Extract the (X, Y) coordinate from the center of the cell holding the provided text.  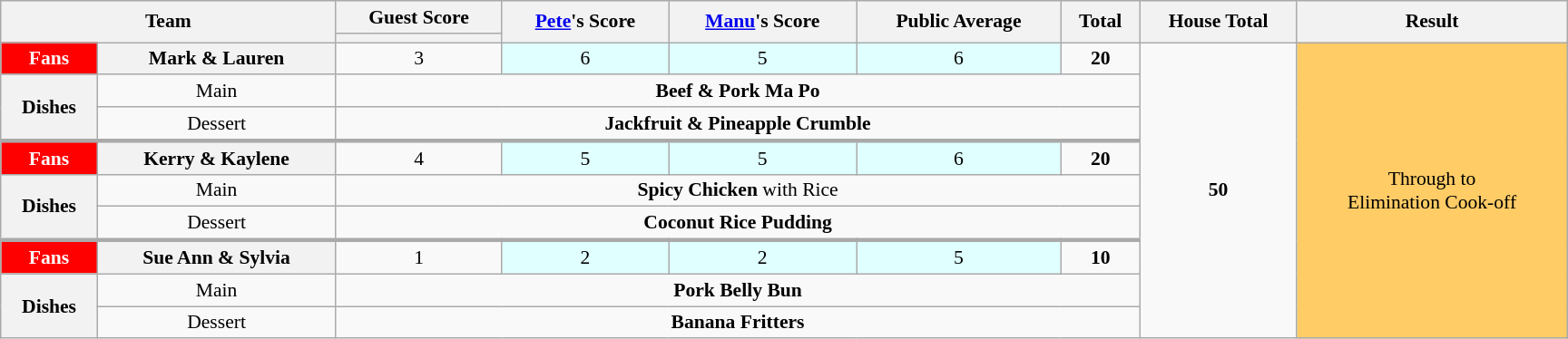
Banana Fritters (738, 323)
Pork Belly Bun (738, 290)
Jackfruit & Pineapple Crumble (738, 123)
Public Average (958, 22)
Beef & Pork Ma Po (738, 92)
4 (419, 158)
Sue Ann & Sylvia (216, 257)
Result (1432, 22)
Coconut Rice Pudding (738, 223)
Team (169, 22)
Total (1100, 22)
1 (419, 257)
Manu's Score (762, 22)
Spicy Chicken with Rice (738, 190)
3 (419, 59)
Kerry & Kaylene (216, 158)
Guest Score (419, 17)
Mark & Lauren (216, 59)
Pete's Score (584, 22)
10 (1100, 257)
50 (1218, 190)
Through to Elimination Cook-off (1432, 190)
House Total (1218, 22)
